Scan for the cell matching the given text and deliver its [x, y] coordinate at center. 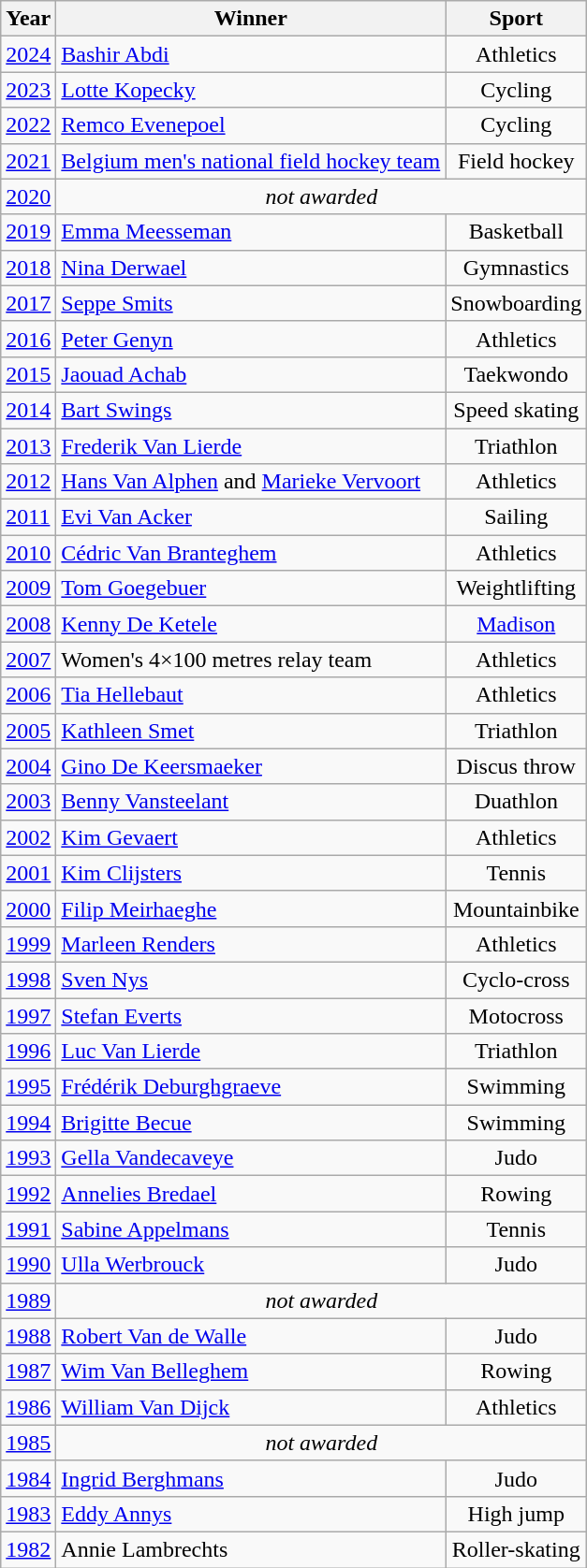
Gino De Keersmaeker [251, 766]
Bart Swings [251, 410]
2020 [28, 196]
Annelies Bredael [251, 1194]
2012 [28, 482]
Roller-skating [517, 1549]
1988 [28, 1336]
1982 [28, 1549]
1994 [28, 1123]
Women's 4×100 metres relay team [251, 660]
2021 [28, 161]
1989 [28, 1300]
Brigitte Becue [251, 1123]
Sailing [517, 517]
1985 [28, 1443]
Evi Van Acker [251, 517]
2018 [28, 268]
1996 [28, 1052]
Filip Meirhaeghe [251, 908]
Taekwondo [517, 374]
Tom Goegebuer [251, 588]
Marleen Renders [251, 944]
Luc Van Lierde [251, 1052]
Sven Nys [251, 980]
Bashir Abdi [251, 54]
Frédérik Deburghgraeve [251, 1087]
1990 [28, 1265]
Robert Van de Walle [251, 1336]
1983 [28, 1514]
Tia Hellebaut [251, 695]
2013 [28, 446]
1991 [28, 1229]
William Van Dijck [251, 1407]
Winner [251, 19]
2000 [28, 908]
1993 [28, 1158]
Ingrid Berghmans [251, 1478]
Duathlon [517, 802]
Discus throw [517, 766]
Madison [517, 624]
2007 [28, 660]
Sport [517, 19]
Belgium men's national field hockey team [251, 161]
2005 [28, 731]
1992 [28, 1194]
1997 [28, 1015]
Eddy Annys [251, 1514]
Sabine Appelmans [251, 1229]
Snowboarding [517, 303]
2003 [28, 802]
1986 [28, 1407]
Speed skating [517, 410]
Cédric Van Branteghem [251, 553]
High jump [517, 1514]
Mountainbike [517, 908]
2024 [28, 54]
Kim Clijsters [251, 873]
2008 [28, 624]
Jaouad Achab [251, 374]
1998 [28, 980]
2011 [28, 517]
Ulla Werbrouck [251, 1265]
1987 [28, 1372]
2016 [28, 339]
2019 [28, 232]
2014 [28, 410]
1995 [28, 1087]
Kim Gevaert [251, 837]
Motocross [517, 1015]
2023 [28, 90]
1984 [28, 1478]
Year [28, 19]
Benny Vansteelant [251, 802]
Basketball [517, 232]
Nina Derwael [251, 268]
Lotte Kopecky [251, 90]
2001 [28, 873]
Peter Genyn [251, 339]
Kathleen Smet [251, 731]
Weightlifting [517, 588]
2006 [28, 695]
2009 [28, 588]
Stefan Everts [251, 1015]
2002 [28, 837]
Gymnastics [517, 268]
Cyclo-cross [517, 980]
Field hockey [517, 161]
2022 [28, 125]
Gella Vandecaveye [251, 1158]
2004 [28, 766]
Frederik Van Lierde [251, 446]
2010 [28, 553]
Hans Van Alphen and Marieke Vervoort [251, 482]
Wim Van Belleghem [251, 1372]
2015 [28, 374]
Annie Lambrechts [251, 1549]
1999 [28, 944]
2017 [28, 303]
Remco Evenepoel [251, 125]
Emma Meesseman [251, 232]
Seppe Smits [251, 303]
Kenny De Ketele [251, 624]
